Search for the cell housing the specified text and yield its [X, Y] center coordinate. 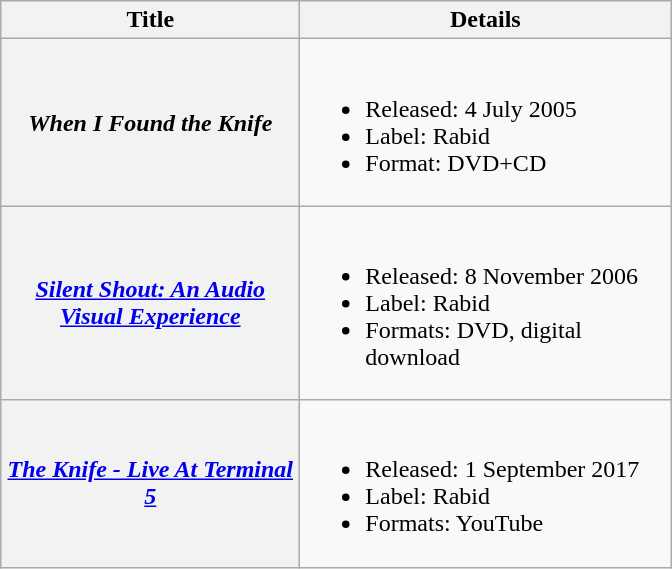
Title [150, 20]
Silent Shout: An Audio Visual Experience [150, 303]
When I Found the Knife [150, 122]
The Knife - Live At Terminal 5 [150, 484]
Released: 8 November 2006Label: RabidFormats: DVD, digital download [486, 303]
Released: 1 September 2017Label: RabidFormats: YouTube [486, 484]
Details [486, 20]
Released: 4 July 2005Label: RabidFormat: DVD+CD [486, 122]
